Output the (X, Y) coordinate of the center of the cell containing the given text.  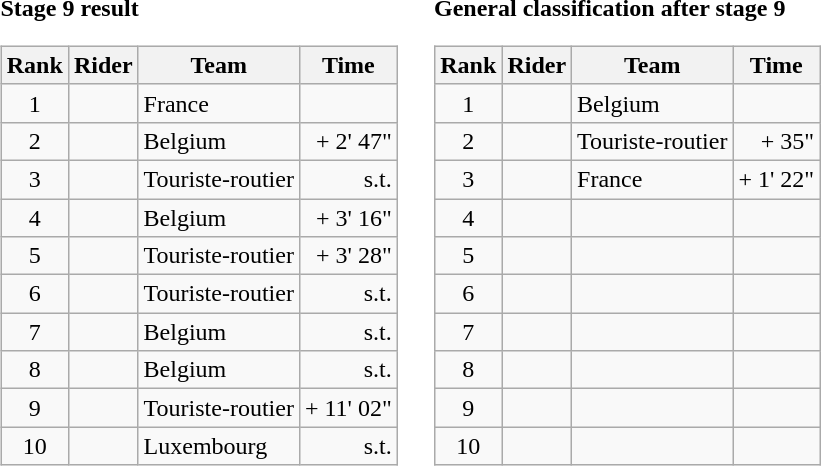
+ 3' 16" (348, 217)
Luxembourg (218, 446)
+ 3' 28" (348, 256)
+ 35" (776, 141)
+ 1' 22" (776, 179)
+ 11' 02" (348, 408)
+ 2' 47" (348, 141)
